From the cell containing the given text, extract its center point as [X, Y] coordinate. 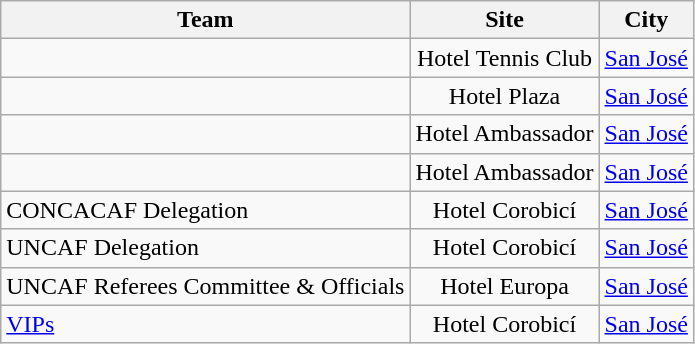
Team [206, 20]
Hotel Europa [504, 286]
Hotel Plaza [504, 96]
CONCACAF Delegation [206, 210]
VIPs [206, 324]
UNCAF Referees Committee & Officials [206, 286]
Hotel Tennis Club [504, 58]
City [646, 20]
UNCAF Delegation [206, 248]
Site [504, 20]
